Return the (X, Y) coordinate for the center point of the cell that contains the specified text.  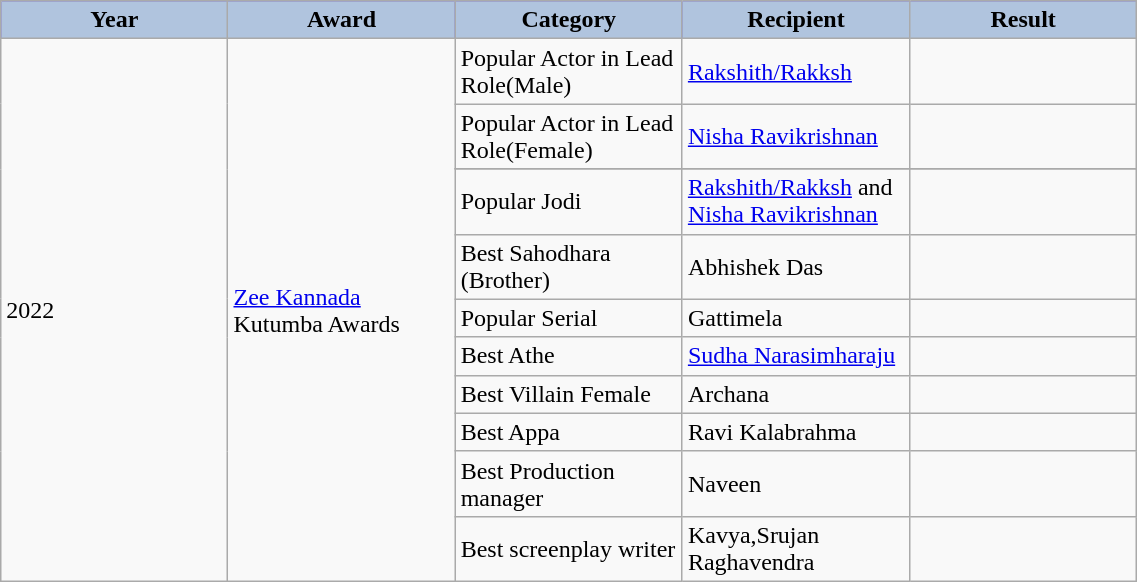
2022 (114, 310)
Recipient (796, 20)
Award (342, 20)
Nisha Ravikrishnan (796, 136)
Year (114, 20)
Best Appa (568, 432)
Best Production manager (568, 484)
Rakshith/Rakksh (796, 72)
Sudha Narasimharaju (796, 356)
Result (1024, 20)
Gattimela (796, 318)
Popular Jodi (568, 202)
Best screenplay writer (568, 548)
Best Sahodhara (Brother) (568, 266)
Kavya,Srujan Raghavendra (796, 548)
Ravi Kalabrahma (796, 432)
Abhishek Das (796, 266)
Rakshith/Rakksh and Nisha Ravikrishnan (796, 202)
Best Villain Female (568, 394)
Archana (796, 394)
Naveen (796, 484)
Popular Serial (568, 318)
Best Athe (568, 356)
Zee Kannada Kutumba Awards (342, 310)
Category (568, 20)
Popular Actor in Lead Role(Female) (568, 136)
Popular Actor in Lead Role(Male) (568, 72)
